Extract the (X, Y) coordinate from the center of the cell holding the provided text.  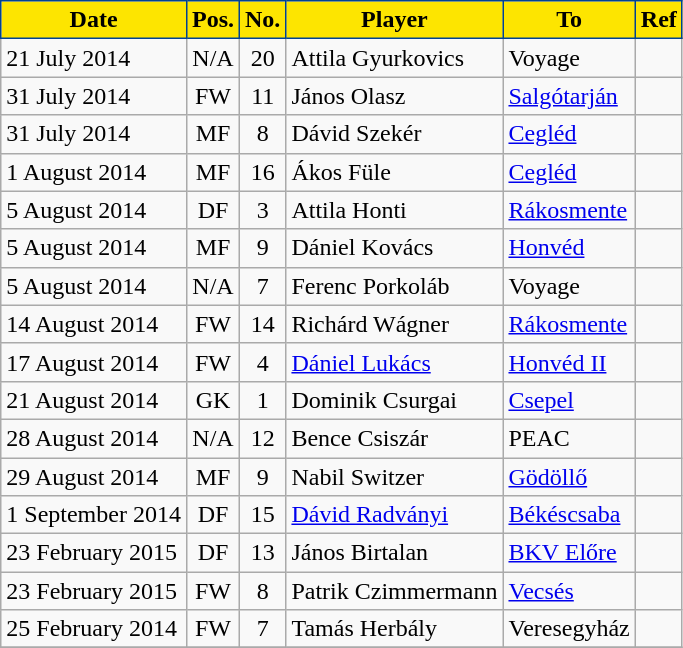
3 (263, 210)
Honvéd (569, 248)
Patrik Czimmermann (394, 591)
1 September 2014 (94, 515)
Dániel Kovács (394, 248)
20 (263, 58)
15 (263, 515)
Békéscsaba (569, 515)
Attila Gyurkovics (394, 58)
Attila Honti (394, 210)
To (569, 20)
Ref (658, 20)
Dominik Csurgai (394, 400)
25 February 2014 (94, 629)
14 (263, 324)
Date (94, 20)
Salgótarján (569, 96)
GK (212, 400)
12 (263, 438)
Ákos Füle (394, 172)
Bence Csiszár (394, 438)
Player (394, 20)
Ferenc Porkoláb (394, 286)
1 August 2014 (94, 172)
Pos. (212, 20)
Gödöllő (569, 477)
21 August 2014 (94, 400)
13 (263, 553)
Dávid Szekér (394, 134)
János Birtalan (394, 553)
János Olasz (394, 96)
21 July 2014 (94, 58)
Nabil Switzer (394, 477)
Tamás Herbály (394, 629)
Vecsés (569, 591)
No. (263, 20)
16 (263, 172)
4 (263, 362)
Dániel Lukács (394, 362)
Richárd Wágner (394, 324)
Veresegyház (569, 629)
Honvéd II (569, 362)
29 August 2014 (94, 477)
17 August 2014 (94, 362)
Csepel (569, 400)
BKV Előre (569, 553)
11 (263, 96)
Dávid Radványi (394, 515)
28 August 2014 (94, 438)
14 August 2014 (94, 324)
1 (263, 400)
PEAC (569, 438)
